Detect which cell encompasses the target text, then output its (X, Y) center coordinate. 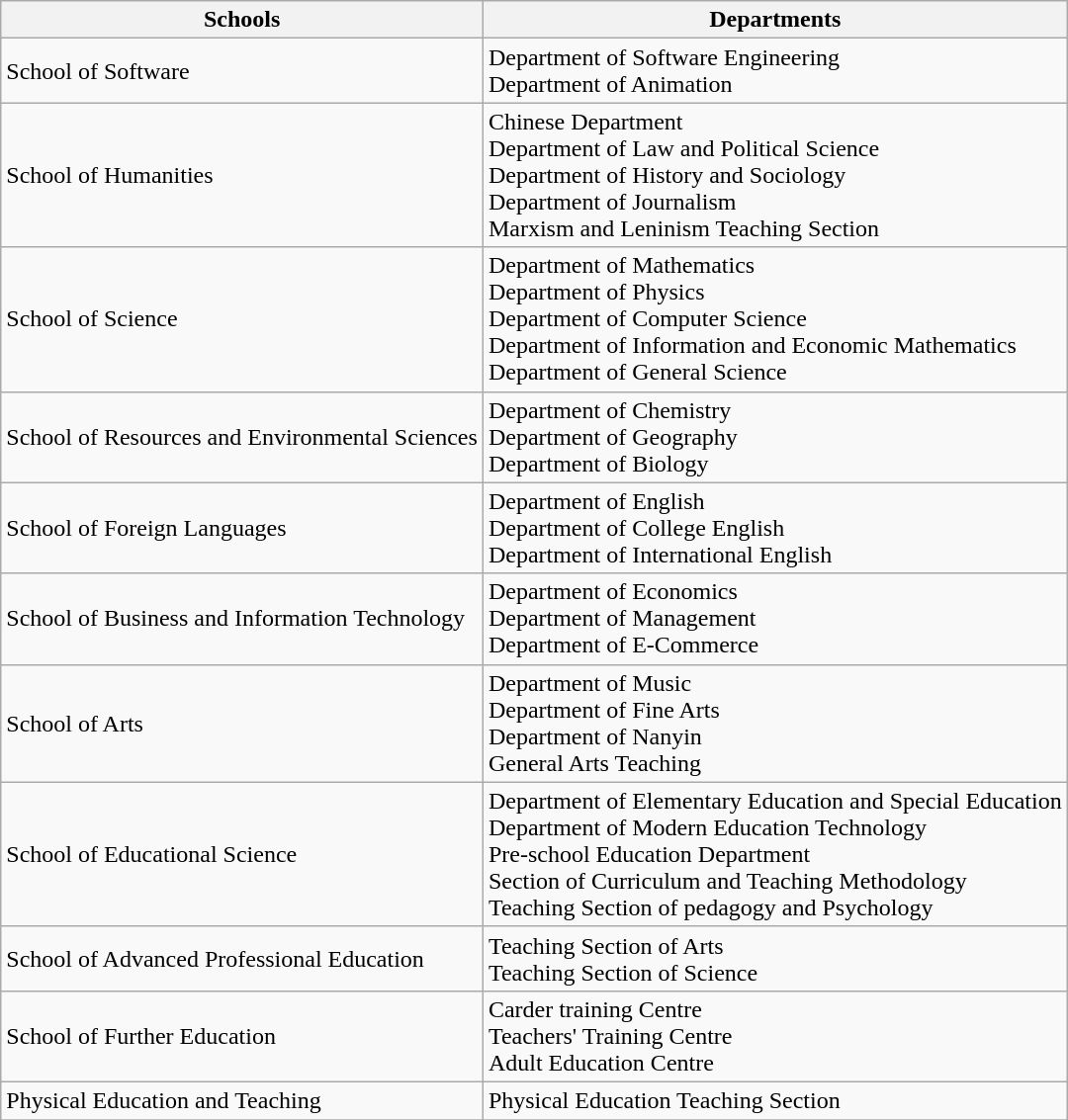
Carder training CentreTeachers' Training CentreAdult Education Centre (775, 1036)
School of Foreign Languages (242, 528)
School of Business and Information Technology (242, 619)
School of Arts (242, 724)
School of Science (242, 319)
School of Software (242, 71)
Physical Education Teaching Section (775, 1100)
Departments (775, 20)
Department of Software EngineeringDepartment of Animation (775, 71)
Department of ChemistryDepartment of GeographyDepartment of Biology (775, 437)
School of Advanced Professional Education (242, 959)
Physical Education and Teaching (242, 1100)
School of Educational Science (242, 854)
Teaching Section of ArtsTeaching Section of Science (775, 959)
School of Resources and Environmental Sciences (242, 437)
Department of EnglishDepartment of College EnglishDepartment of International English (775, 528)
Schools (242, 20)
School of Further Education (242, 1036)
Department of EconomicsDepartment of ManagementDepartment of E-Commerce (775, 619)
Department of MusicDepartment of Fine ArtsDepartment of NanyinGeneral Arts Teaching (775, 724)
School of Humanities (242, 175)
